For the text-containing cell, return its midpoint in (x, y) coordinate format. 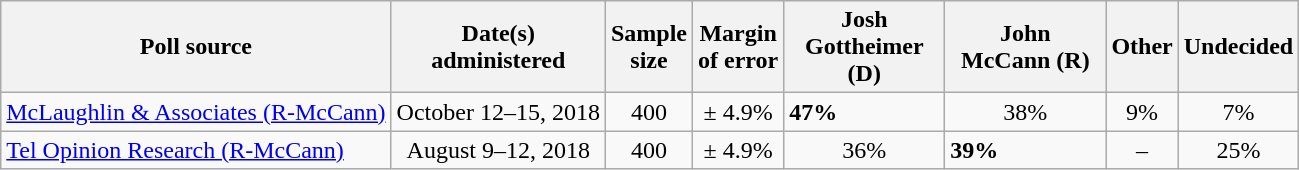
McLaughlin & Associates (R-McCann) (196, 112)
Other (1142, 47)
25% (1238, 150)
Poll source (196, 47)
Date(s)administered (498, 47)
Marginof error (738, 47)
7% (1238, 112)
36% (864, 150)
JoshGottheimer (D) (864, 47)
39% (1026, 150)
August 9–12, 2018 (498, 150)
Samplesize (648, 47)
9% (1142, 112)
October 12–15, 2018 (498, 112)
JohnMcCann (R) (1026, 47)
Tel Opinion Research (R-McCann) (196, 150)
38% (1026, 112)
– (1142, 150)
47% (864, 112)
Undecided (1238, 47)
